Search for the cell housing the specified text and yield its (x, y) center coordinate. 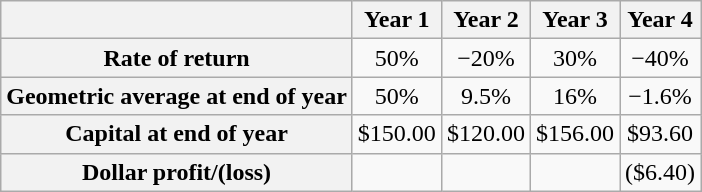
Year 4 (660, 20)
−20% (486, 58)
−40% (660, 58)
$93.60 (660, 134)
($6.40) (660, 172)
Year 3 (574, 20)
Dollar profit/(loss) (177, 172)
16% (574, 96)
$120.00 (486, 134)
$156.00 (574, 134)
−1.6% (660, 96)
Year 2 (486, 20)
Geometric average at end of year (177, 96)
Year 1 (396, 20)
Rate of return (177, 58)
30% (574, 58)
Capital at end of year (177, 134)
9.5% (486, 96)
$150.00 (396, 134)
